Extract the [X, Y] coordinate from the center of the cell holding the provided text.  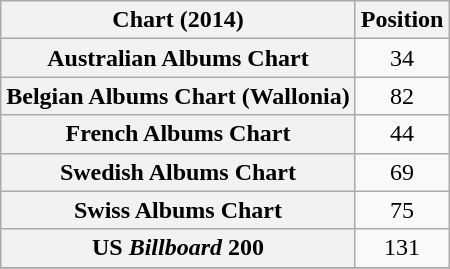
75 [402, 210]
Belgian Albums Chart (Wallonia) [178, 96]
US Billboard 200 [178, 248]
44 [402, 134]
Swiss Albums Chart [178, 210]
69 [402, 172]
Australian Albums Chart [178, 58]
Position [402, 20]
82 [402, 96]
131 [402, 248]
34 [402, 58]
Chart (2014) [178, 20]
Swedish Albums Chart [178, 172]
French Albums Chart [178, 134]
